Determine the [x, y] coordinate at the center of the cell enclosing the given text.  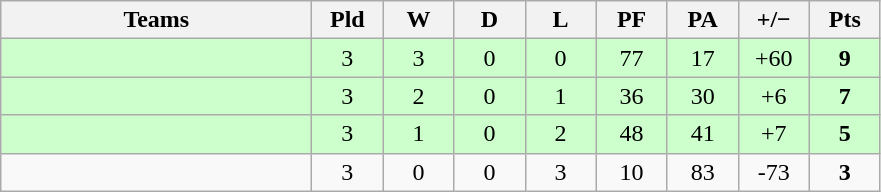
9 [844, 58]
D [490, 20]
L [560, 20]
77 [632, 58]
Pts [844, 20]
17 [702, 58]
+/− [774, 20]
10 [632, 172]
W [418, 20]
+6 [774, 96]
36 [632, 96]
PF [632, 20]
Teams [156, 20]
83 [702, 172]
-73 [774, 172]
30 [702, 96]
+7 [774, 134]
48 [632, 134]
7 [844, 96]
5 [844, 134]
PA [702, 20]
Pld [348, 20]
41 [702, 134]
+60 [774, 58]
